From the cell containing the given text, extract its center point as [X, Y] coordinate. 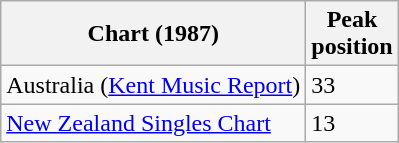
New Zealand Singles Chart [154, 123]
Peakposition [352, 34]
33 [352, 85]
13 [352, 123]
Chart (1987) [154, 34]
Australia (Kent Music Report) [154, 85]
